Provide the (x, y) coordinate of the cell's center where the given text is located.  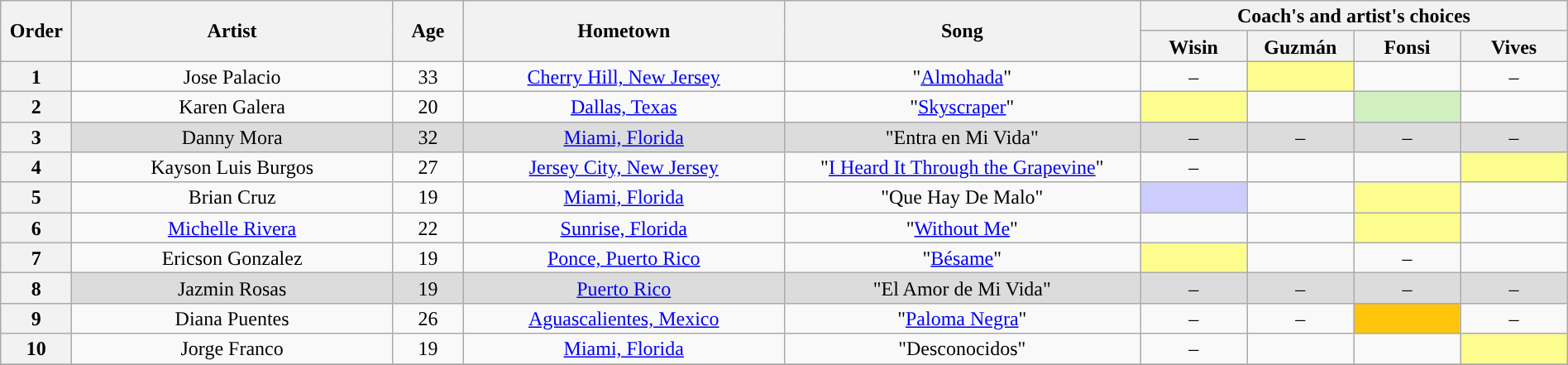
Cherry Hill, New Jersey (624, 76)
"El Amor de Mi Vida" (963, 288)
Ericson Gonzalez (232, 258)
5 (36, 197)
1 (36, 76)
32 (428, 137)
10 (36, 349)
3 (36, 137)
"Without Me" (963, 228)
Dallas, Texas (624, 106)
8 (36, 288)
"Bésame" (963, 258)
20 (428, 106)
"Que Hay De Malo" (963, 197)
Hometown (624, 31)
9 (36, 318)
22 (428, 228)
Jersey City, New Jersey (624, 167)
"I Heard It Through the Grapevine" (963, 167)
"Entra en Mi Vida" (963, 137)
"Almohada" (963, 76)
Artist (232, 31)
Fonsi (1408, 46)
2 (36, 106)
Song (963, 31)
Order (36, 31)
"Paloma Negra" (963, 318)
Sunrise, Florida (624, 228)
Aguascalientes, Mexico (624, 318)
"Desconocidos" (963, 349)
Michelle Rivera (232, 228)
Jose Palacio (232, 76)
Jorge Franco (232, 349)
4 (36, 167)
Vives (1513, 46)
Diana Puentes (232, 318)
7 (36, 258)
Karen Galera (232, 106)
Wisin (1194, 46)
27 (428, 167)
Age (428, 31)
Coach's and artist's choices (1355, 17)
Jazmin Rosas (232, 288)
Kayson Luis Burgos (232, 167)
33 (428, 76)
26 (428, 318)
Puerto Rico (624, 288)
"Skyscraper" (963, 106)
Brian Cruz (232, 197)
Guzmán (1300, 46)
6 (36, 228)
Ponce, Puerto Rico (624, 258)
Danny Mora (232, 137)
